Return [X, Y] of the center of cell containing provided text 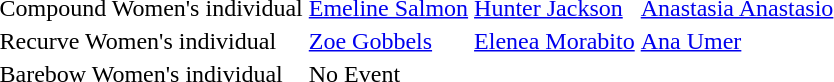
Elenea Morabito [555, 41]
Zoe Gobbels [388, 41]
